Search for the cell housing the specified text and yield its [X, Y] center coordinate. 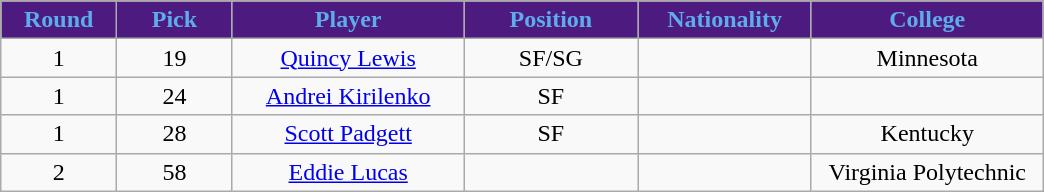
58 [175, 172]
Position [551, 20]
24 [175, 96]
Round [59, 20]
19 [175, 58]
28 [175, 134]
Eddie Lucas [348, 172]
Kentucky [927, 134]
SF/SG [551, 58]
Pick [175, 20]
Virginia Polytechnic [927, 172]
Quincy Lewis [348, 58]
Andrei Kirilenko [348, 96]
Scott Padgett [348, 134]
College [927, 20]
Player [348, 20]
Nationality [725, 20]
Minnesota [927, 58]
2 [59, 172]
